Find where the given text appears and provide that cell's center as [x, y] coordinate. 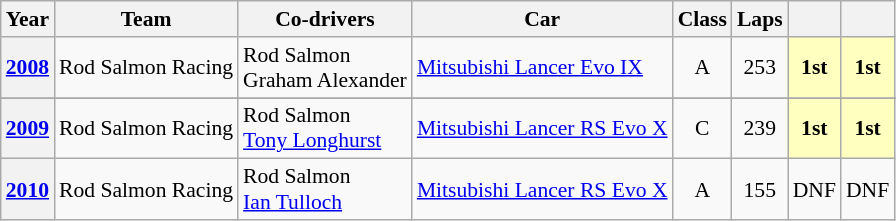
C [702, 128]
Laps [760, 19]
2008 [28, 68]
253 [760, 68]
Class [702, 19]
Co-drivers [325, 19]
239 [760, 128]
Team [146, 19]
Car [542, 19]
Rod Salmon Tony Longhurst [325, 128]
Rod Salmon Graham Alexander [325, 68]
2010 [28, 190]
Mitsubishi Lancer Evo IX [542, 68]
155 [760, 190]
2009 [28, 128]
Rod Salmon Ian Tulloch [325, 190]
Year [28, 19]
